Locate the cell with the specified text and output its (x, y) center coordinate. 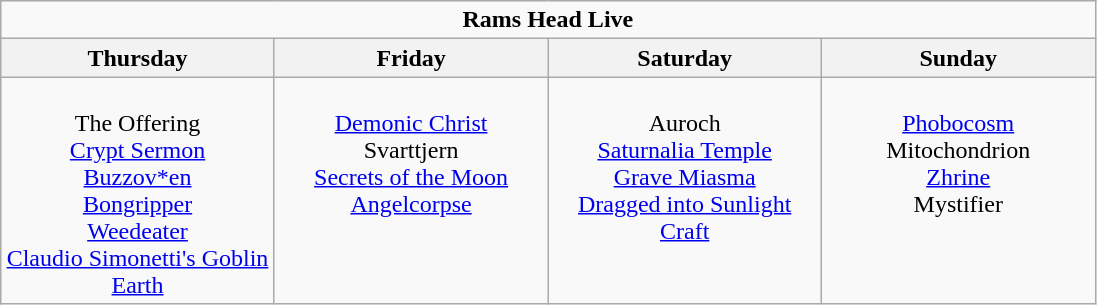
Auroch Saturnalia Temple Grave Miasma Dragged into Sunlight Craft (685, 190)
Phobocosm Mitochondrion Zhrine Mystifier (958, 190)
Thursday (138, 58)
Friday (411, 58)
Sunday (958, 58)
The Offering Crypt Sermon Buzzov*en Bongripper Weedeater Claudio Simonetti's Goblin Earth (138, 190)
Rams Head Live (548, 20)
Saturday (685, 58)
Demonic Christ Svarttjern Secrets of the Moon Angelcorpse (411, 190)
